Detect which cell encompasses the target text, then output its (X, Y) center coordinate. 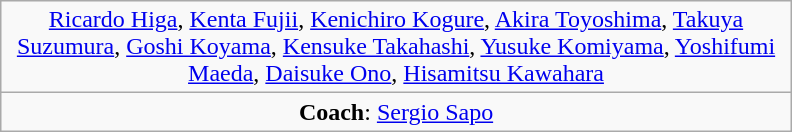
Coach: Sergio Sapo (396, 112)
